Return [x, y] of the center of cell containing provided text 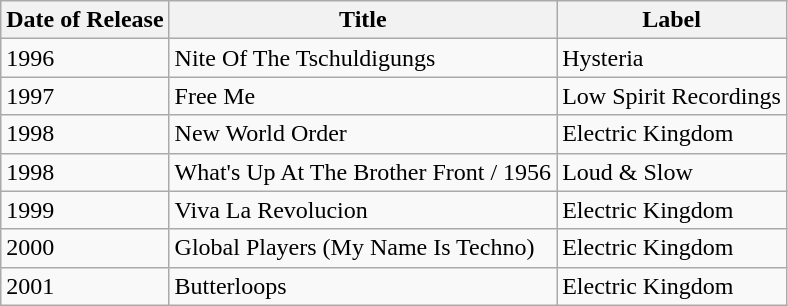
Nite Of The Tschuldigungs [363, 58]
Loud & Slow [672, 172]
Free Me [363, 96]
Global Players (My Name Is Techno) [363, 248]
1996 [85, 58]
Hysteria [672, 58]
2001 [85, 286]
Title [363, 20]
1999 [85, 210]
Low Spirit Recordings [672, 96]
Date of Release [85, 20]
Label [672, 20]
Butterloops [363, 286]
Viva La Revolucion [363, 210]
What's Up At The Brother Front / 1956 [363, 172]
2000 [85, 248]
1997 [85, 96]
New World Order [363, 134]
